Identify which cell holds the provided text, then report its [X, Y] central coordinate. 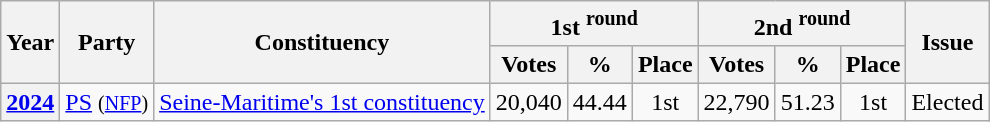
1st round [594, 24]
PS (NFP) [107, 102]
51.23 [808, 102]
Party [107, 42]
Issue [948, 42]
Elected [948, 102]
Seine-Maritime's 1st constituency [322, 102]
20,040 [528, 102]
2024 [30, 102]
Year [30, 42]
44.44 [600, 102]
Constituency [322, 42]
22,790 [736, 102]
2nd round [802, 24]
